Find where the given text appears and provide that cell's center as (x, y) coordinate. 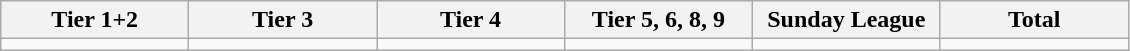
Tier 4 (471, 20)
Tier 1+2 (95, 20)
Tier 5, 6, 8, 9 (658, 20)
Sunday League (846, 20)
Tier 3 (283, 20)
Total (1034, 20)
